Pinpoint the cell where the given text exists, returning its [x, y] midpoint coordinate. 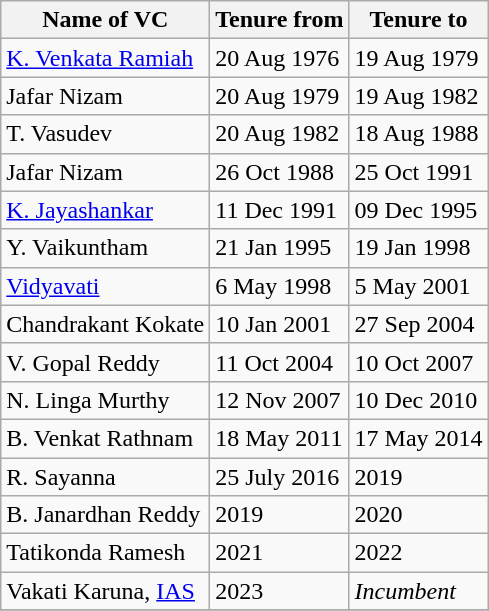
25 Oct 1991 [418, 172]
2020 [418, 515]
B. Janardhan Reddy [106, 515]
R. Sayanna [106, 477]
18 Aug 1988 [418, 134]
Incumbent [418, 591]
Tatikonda Ramesh [106, 553]
27 Sep 2004 [418, 324]
K. Venkata Ramiah [106, 58]
N. Linga Murthy [106, 400]
Name of VC [106, 20]
6 May 1998 [280, 286]
10 Jan 2001 [280, 324]
Vidyavati [106, 286]
19 Aug 1979 [418, 58]
2023 [280, 591]
V. Gopal Reddy [106, 362]
18 May 2011 [280, 438]
20 Aug 1976 [280, 58]
09 Dec 1995 [418, 210]
T. Vasudev [106, 134]
12 Nov 2007 [280, 400]
2021 [280, 553]
20 Aug 1982 [280, 134]
Tenure to [418, 20]
B. Venkat Rathnam [106, 438]
21 Jan 1995 [280, 248]
10 Dec 2010 [418, 400]
K. Jayashankar [106, 210]
Tenure from [280, 20]
10 Oct 2007 [418, 362]
25 July 2016 [280, 477]
11 Oct 2004 [280, 362]
2022 [418, 553]
19 Jan 1998 [418, 248]
Chandrakant Kokate [106, 324]
Y. Vaikuntham [106, 248]
11 Dec 1991 [280, 210]
5 May 2001 [418, 286]
26 Oct 1988 [280, 172]
19 Aug 1982 [418, 96]
17 May 2014 [418, 438]
Vakati Karuna, IAS [106, 591]
20 Aug 1979 [280, 96]
